Locate the cell with the specified text and output its [X, Y] center coordinate. 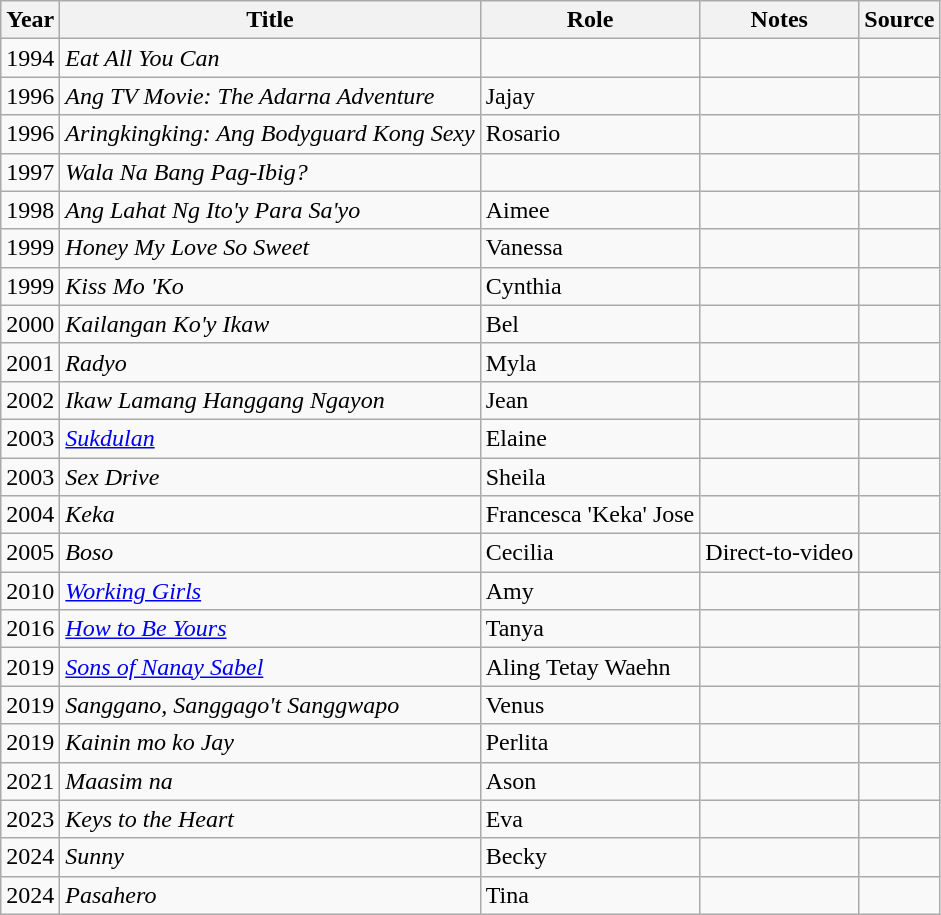
Aling Tetay Waehn [590, 667]
Amy [590, 591]
Jean [590, 400]
1997 [30, 172]
Cynthia [590, 286]
Pasahero [270, 895]
Ikaw Lamang Hanggang Ngayon [270, 400]
2016 [30, 629]
Kiss Mo 'Ko [270, 286]
2023 [30, 819]
Perlita [590, 743]
Francesca 'Keka' Jose [590, 515]
1994 [30, 58]
Source [900, 20]
Radyo [270, 362]
Ang TV Movie: The Adarna Adventure [270, 96]
Myla [590, 362]
Aimee [590, 210]
Kailangan Ko'y Ikaw [270, 324]
Ang Lahat Ng Ito'y Para Sa'yo [270, 210]
Jajay [590, 96]
Sukdulan [270, 438]
Maasim na [270, 781]
How to Be Yours [270, 629]
Title [270, 20]
2002 [30, 400]
2021 [30, 781]
Elaine [590, 438]
Venus [590, 705]
Sunny [270, 857]
Honey My Love So Sweet [270, 248]
Tanya [590, 629]
Direct-to-video [780, 553]
Sex Drive [270, 477]
Sheila [590, 477]
2004 [30, 515]
Keka [270, 515]
Cecilia [590, 553]
Working Girls [270, 591]
Wala Na Bang Pag-Ibig? [270, 172]
Notes [780, 20]
Boso [270, 553]
Bel [590, 324]
Sanggano, Sanggago't Sanggwapo [270, 705]
Role [590, 20]
Aringkingking: Ang Bodyguard Kong Sexy [270, 134]
Year [30, 20]
Eat All You Can [270, 58]
Vanessa [590, 248]
Eva [590, 819]
Kainin mo ko Jay [270, 743]
Tina [590, 895]
2010 [30, 591]
Keys to the Heart [270, 819]
2000 [30, 324]
Sons of Nanay Sabel [270, 667]
1998 [30, 210]
Becky [590, 857]
2001 [30, 362]
Ason [590, 781]
Rosario [590, 134]
2005 [30, 553]
